Extract the [X, Y] coordinate from the center of the cell holding the provided text.  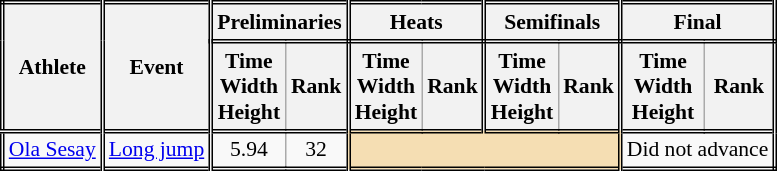
Ola Sesay [52, 150]
Event [156, 67]
Semifinals [552, 22]
Preliminaries [280, 22]
Heats [416, 22]
Did not advance [698, 150]
32 [318, 150]
Final [698, 22]
Long jump [156, 150]
Athlete [52, 67]
5.94 [248, 150]
